Pinpoint the cell where the given text exists, returning its [X, Y] midpoint coordinate. 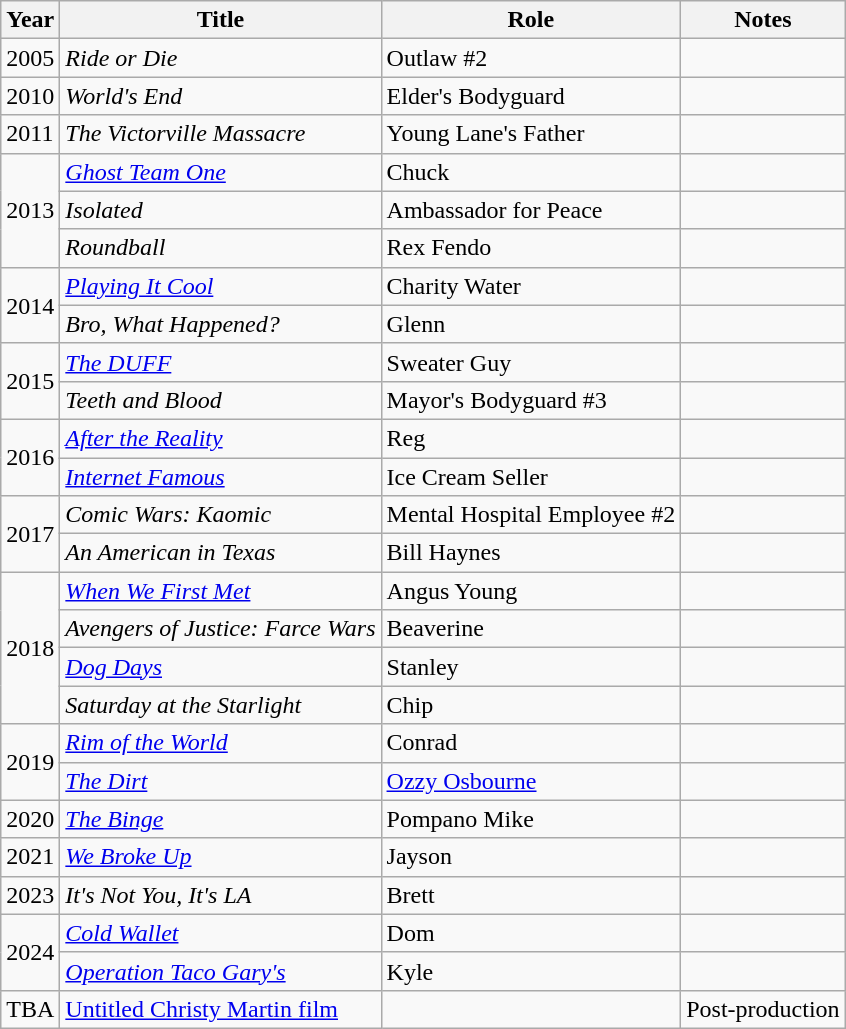
Pompano Mike [531, 819]
Ozzy Osbourne [531, 781]
2021 [30, 857]
2016 [30, 457]
Ice Cream Seller [531, 477]
Notes [763, 20]
When We First Met [220, 591]
2019 [30, 762]
The DUFF [220, 362]
Stanley [531, 667]
Internet Famous [220, 477]
Reg [531, 438]
Title [220, 20]
Post-production [763, 1009]
Chip [531, 705]
2011 [30, 134]
Rim of the World [220, 743]
Year [30, 20]
2014 [30, 305]
Elder's Bodyguard [531, 96]
2023 [30, 895]
Comic Wars: Kaomic [220, 515]
World's End [220, 96]
Young Lane's Father [531, 134]
Bro, What Happened? [220, 324]
2024 [30, 952]
Bill Haynes [531, 553]
Teeth and Blood [220, 400]
Outlaw #2 [531, 58]
Chuck [531, 172]
Dom [531, 933]
Ride or Die [220, 58]
Role [531, 20]
Cold Wallet [220, 933]
Dog Days [220, 667]
2018 [30, 648]
Beaverine [531, 629]
Isolated [220, 210]
It's Not You, It's LA [220, 895]
Ambassador for Peace [531, 210]
An American in Texas [220, 553]
Glenn [531, 324]
Avengers of Justice: Farce Wars [220, 629]
2005 [30, 58]
Charity Water [531, 286]
2020 [30, 819]
Untitled Christy Martin film [220, 1009]
Sweater Guy [531, 362]
Angus Young [531, 591]
Ghost Team One [220, 172]
The Binge [220, 819]
2015 [30, 381]
Jayson [531, 857]
Roundball [220, 248]
Conrad [531, 743]
Mayor's Bodyguard #3 [531, 400]
TBA [30, 1009]
Operation Taco Gary's [220, 971]
2017 [30, 534]
Mental Hospital Employee #2 [531, 515]
Kyle [531, 971]
We Broke Up [220, 857]
Brett [531, 895]
Playing It Cool [220, 286]
The Dirt [220, 781]
2010 [30, 96]
Rex Fendo [531, 248]
The Victorville Massacre [220, 134]
Saturday at the Starlight [220, 705]
2013 [30, 210]
After the Reality [220, 438]
